Determine the (X, Y) coordinate at the center of the cell enclosing the given text.  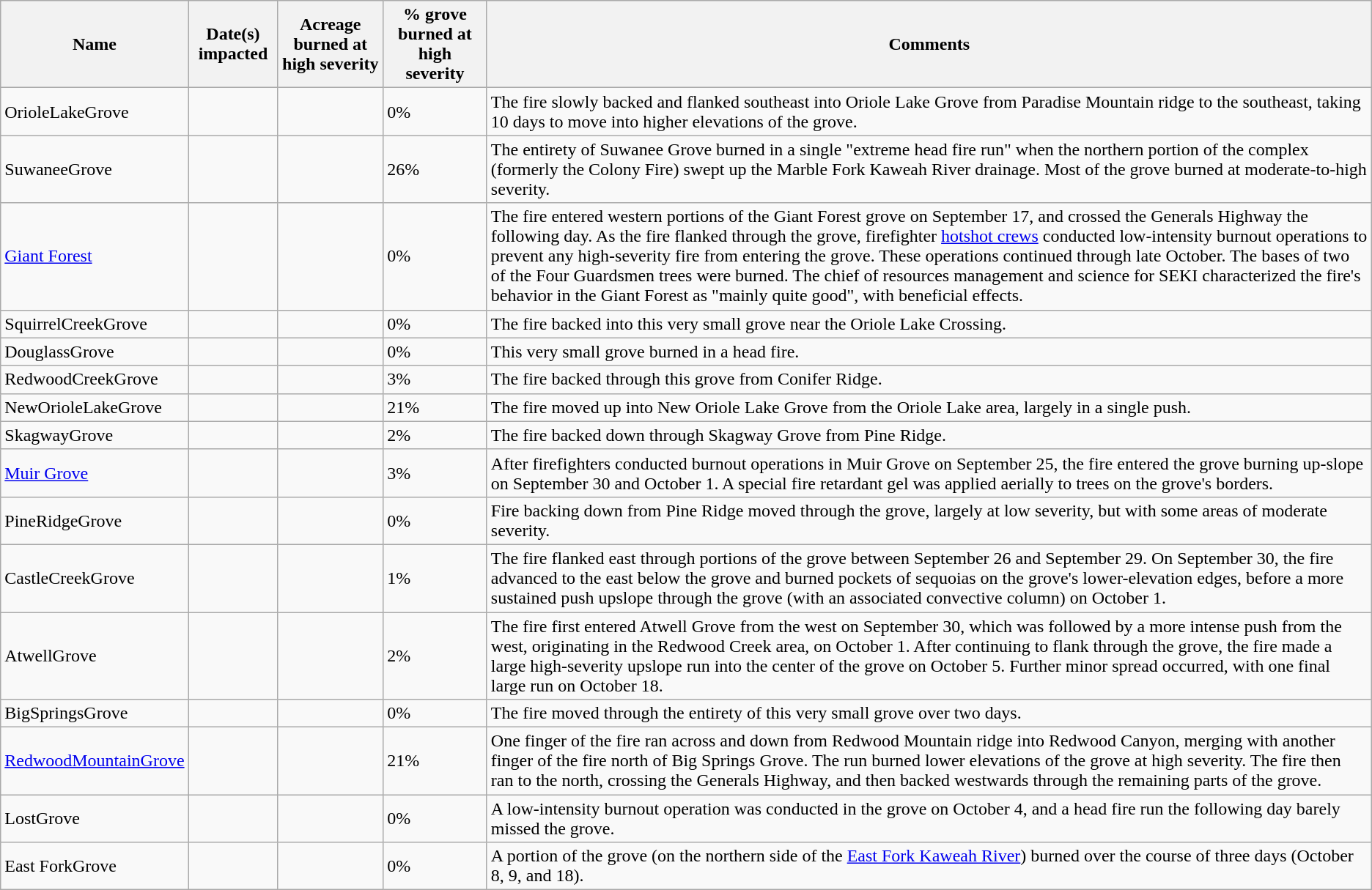
1% (435, 578)
SuwaneeGrove (95, 169)
26% (435, 169)
Acreage burned at high severity (331, 44)
The fire backed through this grove from Conifer Ridge. (929, 379)
PineRidgeGrove (95, 520)
Fire backing down from Pine Ridge moved through the grove, largely at low severity, but with some areas of moderate severity. (929, 520)
This very small grove burned in a head fire. (929, 352)
The fire backed into this very small grove near the Oriole Lake Crossing. (929, 324)
Name (95, 44)
RedwoodMountainGrove (95, 761)
LostGrove (95, 819)
NewOrioleLakeGrove (95, 407)
East ForkGrove (95, 866)
AtwellGrove (95, 656)
Muir Grove (95, 473)
Date(s) impacted (233, 44)
The fire moved up into New Oriole Lake Grove from the Oriole Lake area, largely in a single push. (929, 407)
OrioleLakeGrove (95, 111)
BigSpringsGrove (95, 713)
A low-intensity burnout operation was conducted in the grove on October 4, and a head fire run the following day barely missed the grove. (929, 819)
The fire moved through the entirety of this very small grove over two days. (929, 713)
The fire backed down through Skagway Grove from Pine Ridge. (929, 435)
Giant Forest (95, 256)
A portion of the grove (on the northern side of the East Fork Kaweah River) burned over the course of three days (October 8, 9, and 18). (929, 866)
CastleCreekGrove (95, 578)
SquirrelCreekGrove (95, 324)
% grove burned at high severity (435, 44)
DouglassGrove (95, 352)
Comments (929, 44)
RedwoodCreekGrove (95, 379)
SkagwayGrove (95, 435)
